Output the (X, Y) coordinate of the center of the cell containing the given text.  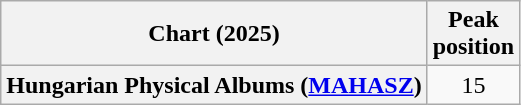
15 (473, 85)
Peakposition (473, 34)
Chart (2025) (214, 34)
Hungarian Physical Albums (MAHASZ) (214, 85)
